Return the [x, y] coordinate for the center point of the cell that contains the specified text.  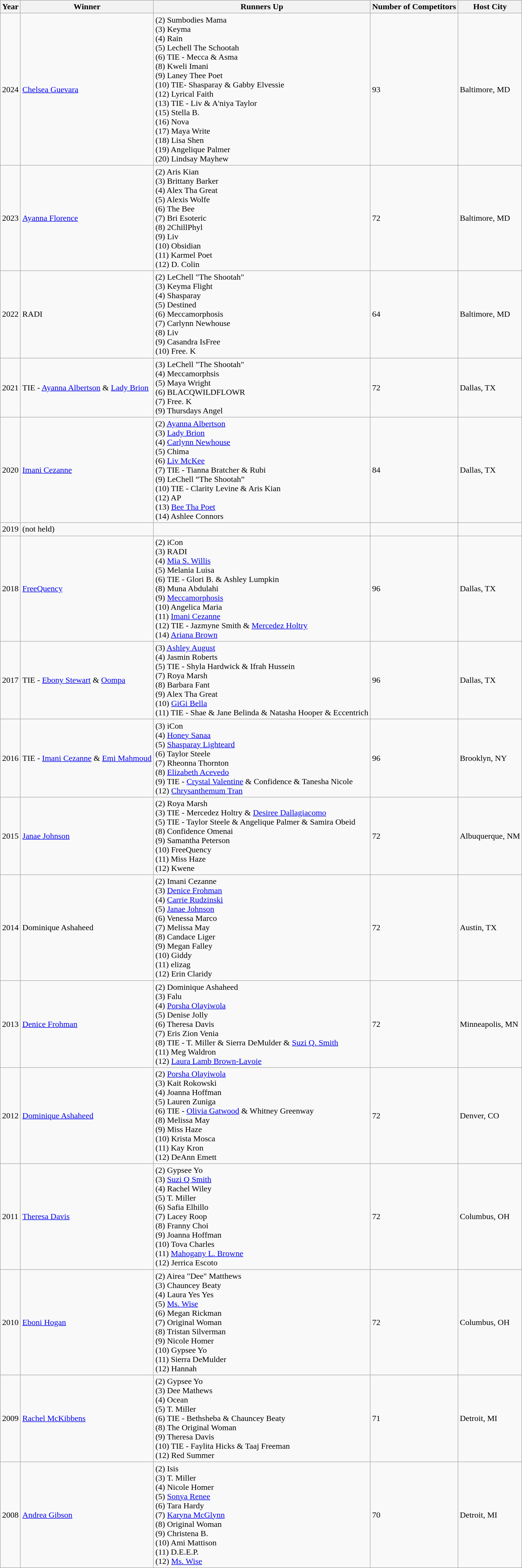
2024 [10, 89]
Denice Frohman [87, 1024]
2023 [10, 218]
Imani Cezanne [87, 470]
2012 [10, 1116]
2008 [10, 1515]
Denver, CO [490, 1116]
Number of Competitors [414, 7]
Host City [490, 7]
2018 [10, 588]
2015 [10, 836]
93 [414, 89]
Eboni Hogan [87, 1322]
Rachel McKibbens [87, 1419]
Winner [87, 7]
2017 [10, 680]
2020 [10, 470]
70 [414, 1515]
Theresa Davis [87, 1217]
Janae Johnson [87, 836]
2019 [10, 529]
TIE - Imani Cezanne & Emi Mahmoud [87, 758]
2009 [10, 1419]
64 [414, 314]
2011 [10, 1217]
84 [414, 470]
Chelsea Guevara [87, 89]
Year [10, 7]
Austin, TX [490, 927]
Minneapolis, MN [490, 1024]
2013 [10, 1024]
2014 [10, 927]
TIE - Ayanna Albertson & Lady Brion [87, 387]
71 [414, 1419]
(2) LeChell "The Shootah"(3) Keyma Flight(4) Shasparay(5) Destined(6) Meccamorphosis (7) Carlynn Newhouse (8) Liv (9) Casandra IsFree (10) Free. K [262, 314]
2010 [10, 1322]
(not held) [87, 529]
(3) LeChell "The Shootah" (4) Meccamorphsis(5) Maya Wright(6) BLACQWILDFLOWR(7) Free. K (9) Thursdays Angel [262, 387]
2022 [10, 314]
FreeQuency [87, 588]
2016 [10, 758]
Andrea Gibson [87, 1515]
RADI [87, 314]
Runners Up [262, 7]
Ayanna Florence [87, 218]
Brooklyn, NY [490, 758]
2021 [10, 387]
Albuquerque, NM [490, 836]
TIE - Ebony Stewart & Oompa [87, 680]
